Locate the cell with the specified text and output its (X, Y) center coordinate. 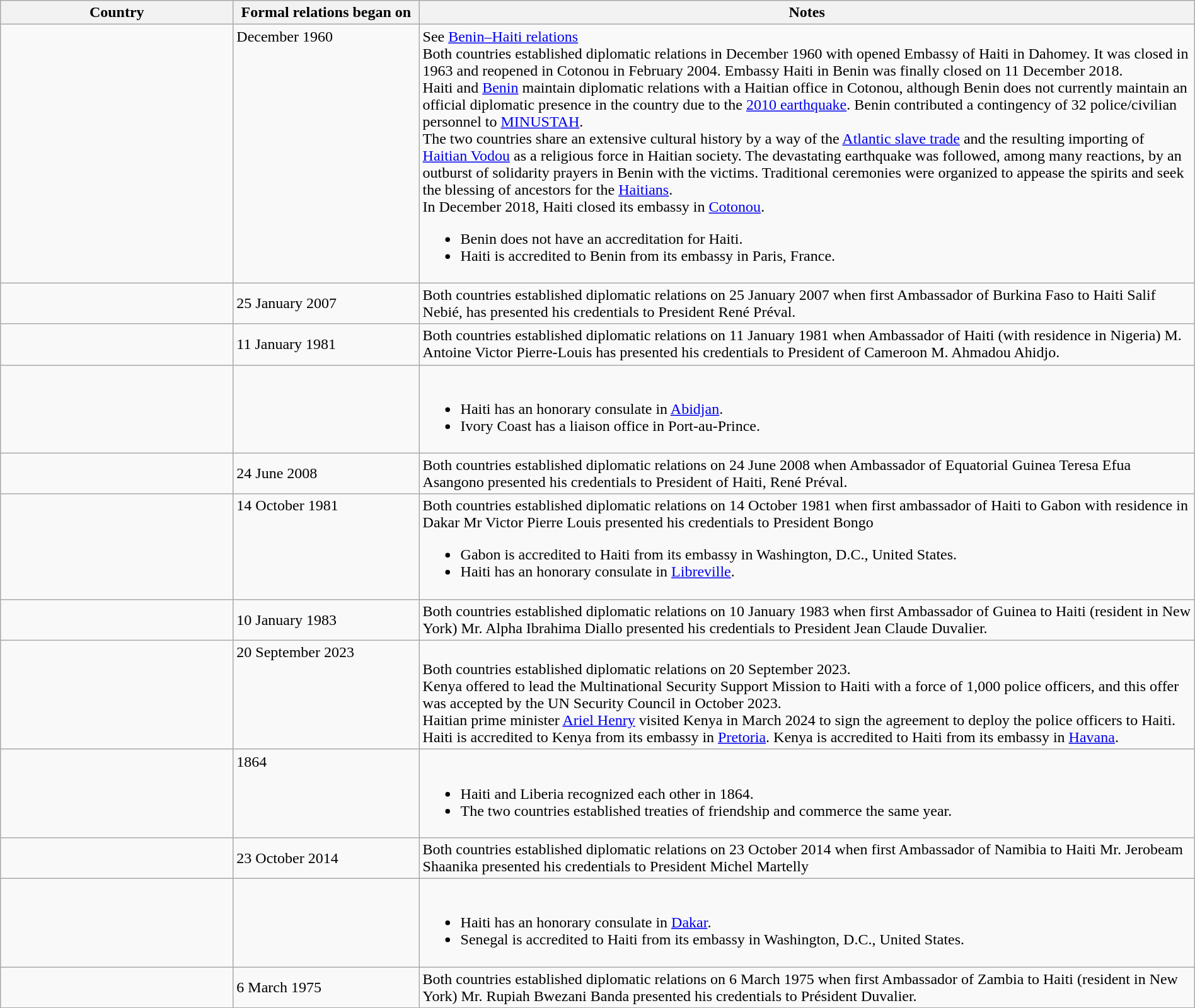
11 January 1981 (326, 344)
Haiti and Liberia recognized each other in 1864.The two countries established treaties of friendship and commerce the same year. (807, 793)
Notes (807, 13)
24 June 2008 (326, 474)
10 January 1983 (326, 620)
6 March 1975 (326, 987)
25 January 2007 (326, 304)
20 September 2023 (326, 694)
Country (117, 13)
23 October 2014 (326, 858)
Formal relations began on (326, 13)
Haiti has an honorary consulate in Abidjan.Ivory Coast has a liaison office in Port-au-Prince. (807, 409)
Haiti has an honorary consulate in Dakar.Senegal is accredited to Haiti from its embassy in Washington, D.C., United States. (807, 922)
1864 (326, 793)
December 1960 (326, 154)
14 October 1981 (326, 547)
